Capture the cell that displays the provided text and extract its [X, Y] central coordinate. 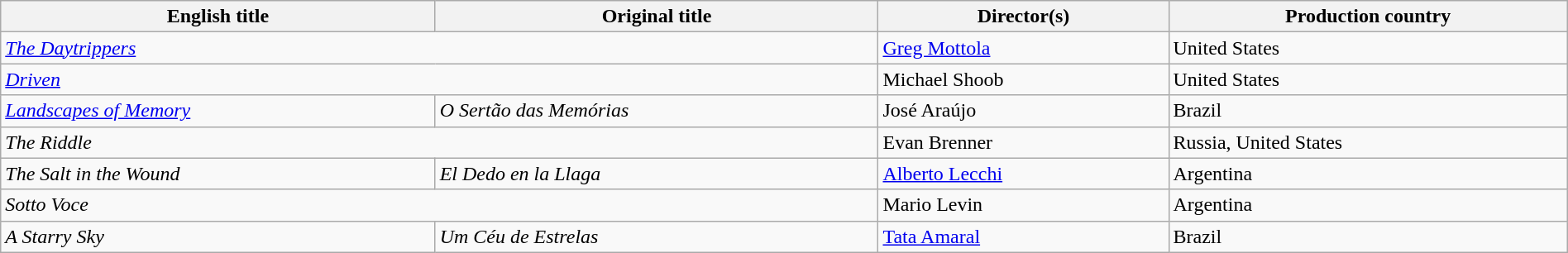
The Riddle [440, 142]
Production country [1368, 17]
Landscapes of Memory [218, 111]
Um Céu de Estrelas [657, 236]
Mario Levin [1024, 205]
Original title [657, 17]
Evan Brenner [1024, 142]
A Starry Sky [218, 236]
Alberto Lecchi [1024, 174]
The Salt in the Wound [218, 174]
Tata Amaral [1024, 236]
Sotto Voce [440, 205]
Greg Mottola [1024, 48]
O Sertão das Memórias [657, 111]
Driven [440, 79]
Michael Shoob [1024, 79]
English title [218, 17]
Director(s) [1024, 17]
Russia, United States [1368, 142]
El Dedo en la Llaga [657, 174]
José Araújo [1024, 111]
The Daytrippers [440, 48]
